Identify which cell holds the provided text, then report its (X, Y) central coordinate. 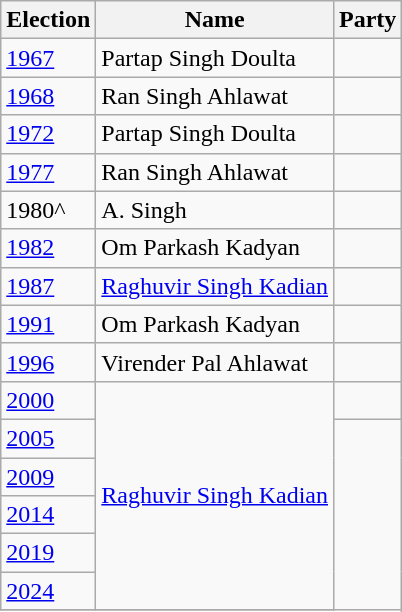
1987 (48, 286)
1982 (48, 248)
2009 (48, 477)
1977 (48, 172)
2000 (48, 400)
2005 (48, 438)
2024 (48, 591)
1996 (48, 362)
A. Singh (215, 210)
2019 (48, 553)
1967 (48, 58)
1968 (48, 96)
1991 (48, 324)
2014 (48, 515)
Election (48, 20)
Name (215, 20)
Virender Pal Ahlawat (215, 362)
Party (368, 20)
1980^ (48, 210)
1972 (48, 134)
